Detect which cell encompasses the target text, then output its [X, Y] center coordinate. 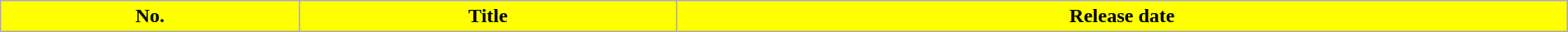
Title [488, 16]
Release date [1121, 16]
No. [151, 16]
